Extract the (x, y) coordinate from the center of the cell holding the provided text.  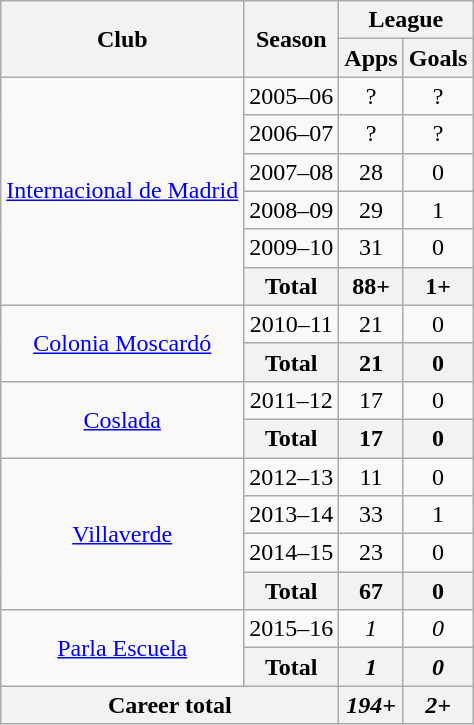
League (406, 20)
2006–07 (292, 134)
2011–12 (292, 400)
Goals (438, 58)
1+ (438, 286)
23 (371, 553)
194+ (371, 705)
2009–10 (292, 248)
31 (371, 248)
2012–13 (292, 477)
2015–16 (292, 629)
33 (371, 515)
2007–08 (292, 172)
Colonia Moscardó (122, 343)
2005–06 (292, 96)
Apps (371, 58)
Coslada (122, 419)
29 (371, 210)
2014–15 (292, 553)
Career total (170, 705)
Season (292, 39)
11 (371, 477)
88+ (371, 286)
2008–09 (292, 210)
28 (371, 172)
Parla Escuela (122, 648)
67 (371, 591)
Internacional de Madrid (122, 191)
2013–14 (292, 515)
2+ (438, 705)
Villaverde (122, 534)
Club (122, 39)
2010–11 (292, 324)
